Determine the [x, y] coordinate at the center of the cell enclosing the given text.  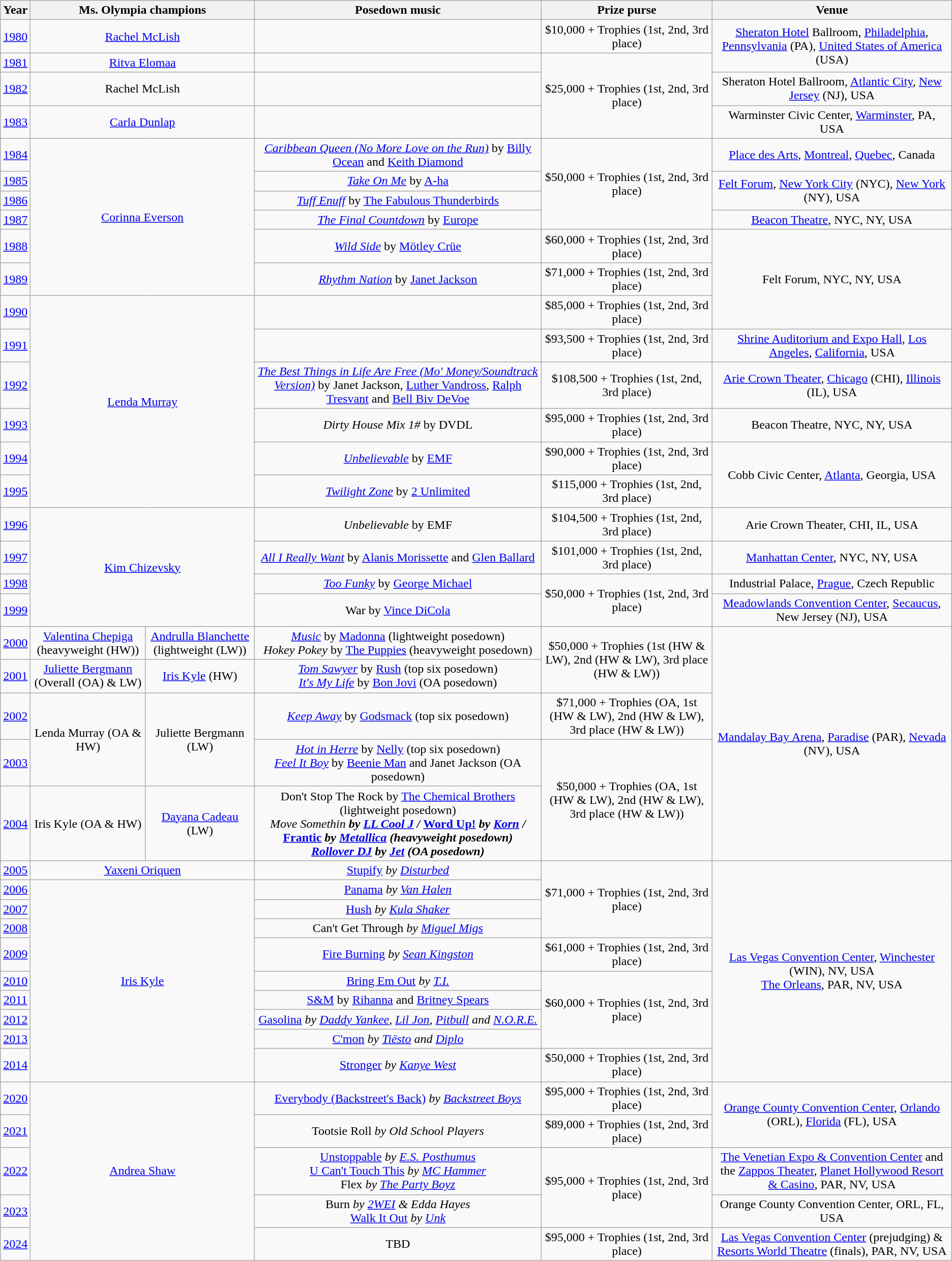
Caribbean Queen (No More Love on the Run) by Billy Ocean and Keith Diamond [398, 155]
All I Really Want by Alanis Morissette and Glen Ballard [398, 557]
Dayana Cadeau (LW) [200, 823]
Shrine Auditorium and Expo Hall, Los Angeles, California, USA [832, 345]
Industrial Palace, Prague, Czech Republic [832, 584]
Juliette Bergmann (Overall (OA) & LW) [88, 676]
2023 [15, 1211]
2011 [15, 1000]
$115,000 + Trophies (1st, 2nd, 3rd place) [627, 491]
2008 [15, 928]
Can't Get Through by Miguel Migs [398, 928]
Warminster Civic Center, Warminster, PA, USA [832, 122]
1993 [15, 425]
Tuff Enuff by The Fabulous Thunderbirds [398, 200]
1988 [15, 246]
1992 [15, 385]
2000 [15, 643]
1984 [15, 155]
Carla Dunlap [142, 122]
Wild Side by Mötley Crüe [398, 246]
Manhattan Center, NYC, NY, USA [832, 557]
1982 [15, 88]
$50,000 + Trophies (OA, 1st (HW & LW), 2nd (HW & LW), 3rd place (HW & LW)) [627, 800]
$50,000 + Trophies (1st (HW & LW), 2nd (HW & LW), 3rd place (HW & LW)) [627, 659]
Music by Madonna (lightweight posedown)Hokey Pokey by The Puppies (heavyweight posedown) [398, 643]
$101,000 + Trophies (1st, 2nd, 3rd place) [627, 557]
2005 [15, 870]
Ritva Elomaa [142, 63]
The Best Things in Life Are Free (Mo' Money/Soundtrack Version) by Janet Jackson, Luther Vandross, Ralph Tresvant and Bell Biv DeVoe [398, 385]
Valentina Chepiga (heavyweight (HW)) [88, 643]
Bring Em Out by T.I. [398, 981]
Lenda Murray [142, 402]
2012 [15, 1019]
1989 [15, 279]
Take On Me by A-ha [398, 181]
2003 [15, 763]
1996 [15, 525]
1985 [15, 181]
Arie Crown Theater, Chicago (CHI), Illinois (IL), USA [832, 385]
1981 [15, 63]
Tootsie Roll by Old School Players [398, 1131]
Place des Arts, Montreal, Quebec, Canada [832, 155]
2021 [15, 1131]
Arie Crown Theater, CHI, IL, USA [832, 525]
Too Funky by George Michael [398, 584]
War by Vince DiCola [398, 610]
C'mon by Tiësto and Diplo [398, 1039]
$61,000 + Trophies (1st, 2nd, 3rd place) [627, 955]
Stronger by Kanye West [398, 1065]
1987 [15, 220]
Andrulla Blanchette (lightweight (LW)) [200, 643]
Juliette Bergmann (LW) [200, 739]
$89,000 + Trophies (1st, 2nd, 3rd place) [627, 1131]
Andrea Shaw [142, 1171]
Posedown music [398, 10]
Tom Sawyer by Rush (top six posedown)It's My Life by Bon Jovi (OA posedown) [398, 676]
Dirty House Mix 1# by DVDL [398, 425]
Las Vegas Convention Center, Winchester (WIN), NV, USAThe Orleans, PAR, NV, USA [832, 971]
1991 [15, 345]
S&M by Rihanna and Britney Spears [398, 1000]
The Venetian Expo & Convention Center and the Zappos Theater, Planet Hollywood Resort & Casino, PAR, NV, USA [832, 1171]
1983 [15, 122]
$71,000 + Trophies (OA, 1st (HW & LW), 2nd (HW & LW), 3rd place (HW & LW)) [627, 716]
Lenda Murray (OA & HW) [88, 739]
2024 [15, 1244]
1999 [15, 610]
2001 [15, 676]
$104,500 + Trophies (1st, 2nd, 3rd place) [627, 525]
1980 [15, 37]
$90,000 + Trophies (1st, 2nd, 3rd place) [627, 459]
Everybody (Backstreet's Back) by Backstreet Boys [398, 1098]
Hush by Kula Shaker [398, 909]
$108,500 + Trophies (1st, 2nd, 3rd place) [627, 385]
Felt Forum, NYC, NY, USA [832, 279]
Sheraton Hotel Ballroom, Atlantic City, New Jersey (NJ), USA [832, 88]
2007 [15, 909]
Las Vegas Convention Center (prejudging) & Resorts World Theatre (finals), PAR, NV, USA [832, 1244]
TBD [398, 1244]
Iris Kyle [142, 980]
Felt Forum, New York City (NYC), New York (NY), USA [832, 191]
Yaxeni Oriquen [142, 870]
Stupify by Disturbed [398, 870]
Ms. Olympia champions [142, 10]
Meadowlands Convention Center, Secaucus, New Jersey (NJ), USA [832, 610]
Prize purse [627, 10]
Panama by Van Halen [398, 889]
$10,000 + Trophies (1st, 2nd, 3rd place) [627, 37]
Keep Away by Godsmack (top six posedown) [398, 716]
2010 [15, 981]
2006 [15, 889]
1997 [15, 557]
1998 [15, 584]
1986 [15, 200]
Iris Kyle (HW) [200, 676]
Mandalay Bay Arena, Paradise (PAR), Nevada (NV), USA [832, 743]
$25,000 + Trophies (1st, 2nd, 3rd place) [627, 96]
Kim Chizevsky [142, 567]
Burn by 2WEI & Edda HayesWalk It Out by Unk [398, 1211]
Year [15, 10]
Orange County Convention Center, Orlando (ORL), Florida (FL), USA [832, 1115]
Gasolina by Daddy Yankee, Lil Jon, Pitbull and N.O.R.E. [398, 1019]
Fire Burning by Sean Kingston [398, 955]
2013 [15, 1039]
1990 [15, 312]
Rhythm Nation by Janet Jackson [398, 279]
2002 [15, 716]
$93,500 + Trophies (1st, 2nd, 3rd place) [627, 345]
2020 [15, 1098]
Iris Kyle (OA & HW) [88, 823]
2014 [15, 1065]
$85,000 + Trophies (1st, 2nd, 3rd place) [627, 312]
Hot in Herre by Nelly (top six posedown)Feel It Boy by Beenie Man and Janet Jackson (OA posedown) [398, 763]
The Final Countdown by Europe [398, 220]
Venue [832, 10]
2004 [15, 823]
Corinna Everson [142, 217]
Cobb Civic Center, Atlanta, Georgia, USA [832, 475]
2009 [15, 955]
Sheraton Hotel Ballroom, Philadelphia, Pennsylvania (PA), United States of America (USA) [832, 46]
1994 [15, 459]
Twilight Zone by 2 Unlimited [398, 491]
Orange County Convention Center, ORL, FL, USA [832, 1211]
2022 [15, 1171]
Unstoppable by E.S. PosthumusU Can't Touch This by MC HammerFlex by The Party Boyz [398, 1171]
1995 [15, 491]
